Find where the given text appears and provide that cell's center as [X, Y] coordinate. 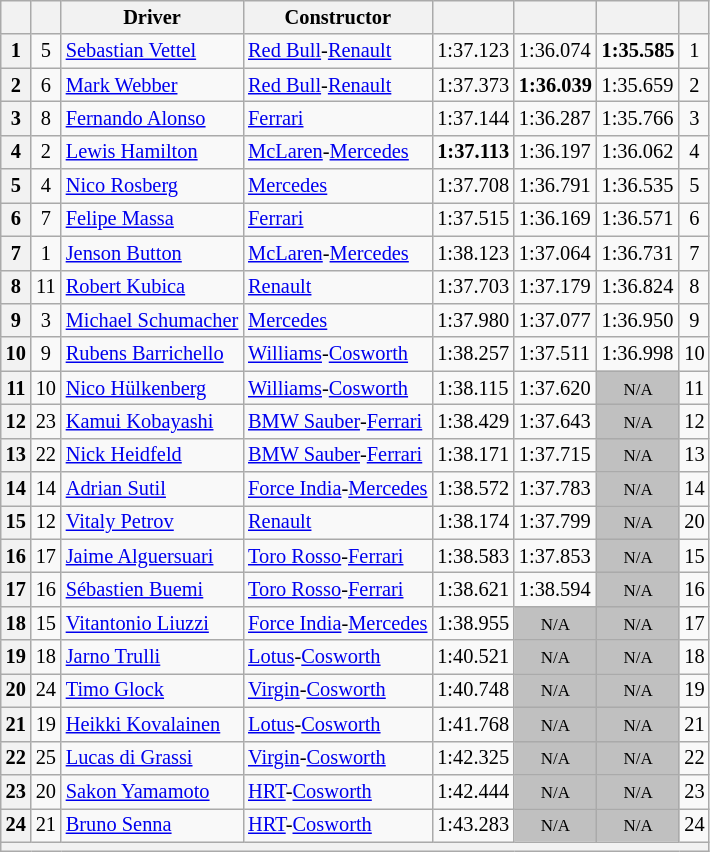
Fernando Alonso [152, 118]
1:37.511 [556, 354]
1:37.515 [473, 219]
1:37.708 [473, 186]
1:37.703 [473, 287]
1:35.659 [638, 85]
1:36.074 [556, 51]
1:40.748 [473, 690]
1:36.535 [638, 186]
1:38.429 [473, 421]
1:36.039 [556, 85]
1:38.594 [556, 589]
Bruno Senna [152, 825]
1:35.766 [638, 118]
1:35.585 [638, 51]
Jenson Button [152, 253]
1:43.283 [473, 825]
1:37.113 [473, 152]
1:36.197 [556, 152]
Timo Glock [152, 690]
1:42.325 [473, 758]
Adrian Sutil [152, 489]
1:36.062 [638, 152]
1:42.444 [473, 791]
Sébastien Buemi [152, 589]
1:38.572 [473, 489]
1:38.257 [473, 354]
1:37.064 [556, 253]
Lewis Hamilton [152, 152]
Robert Kubica [152, 287]
Heikki Kovalainen [152, 724]
1:41.768 [473, 724]
1:38.174 [473, 522]
Sebastian Vettel [152, 51]
Rubens Barrichello [152, 354]
1:37.077 [556, 320]
1:37.373 [473, 85]
25 [46, 758]
Vitantonio Liuzzi [152, 623]
1:38.583 [473, 556]
Felipe Massa [152, 219]
1:37.179 [556, 287]
1:37.643 [556, 421]
1:38.171 [473, 455]
Constructor [338, 17]
1:38.123 [473, 253]
1:37.123 [473, 51]
1:37.980 [473, 320]
1:36.571 [638, 219]
1:37.783 [556, 489]
Sakon Yamamoto [152, 791]
Nico Rosberg [152, 186]
Vitaly Petrov [152, 522]
Michael Schumacher [152, 320]
Nick Heidfeld [152, 455]
Mark Webber [152, 85]
1:36.998 [638, 354]
1:38.115 [473, 388]
1:36.824 [638, 287]
1:36.950 [638, 320]
Nico Hülkenberg [152, 388]
1:37.799 [556, 522]
Jaime Alguersuari [152, 556]
Jarno Trulli [152, 657]
1:37.144 [473, 118]
1:36.287 [556, 118]
1:40.521 [473, 657]
1:36.169 [556, 219]
Lucas di Grassi [152, 758]
1:36.731 [638, 253]
1:37.715 [556, 455]
1:38.955 [473, 623]
1:37.620 [556, 388]
1:36.791 [556, 186]
1:37.853 [556, 556]
Driver [152, 17]
1:38.621 [473, 589]
Kamui Kobayashi [152, 421]
